Return [x, y] of the center of cell containing provided text 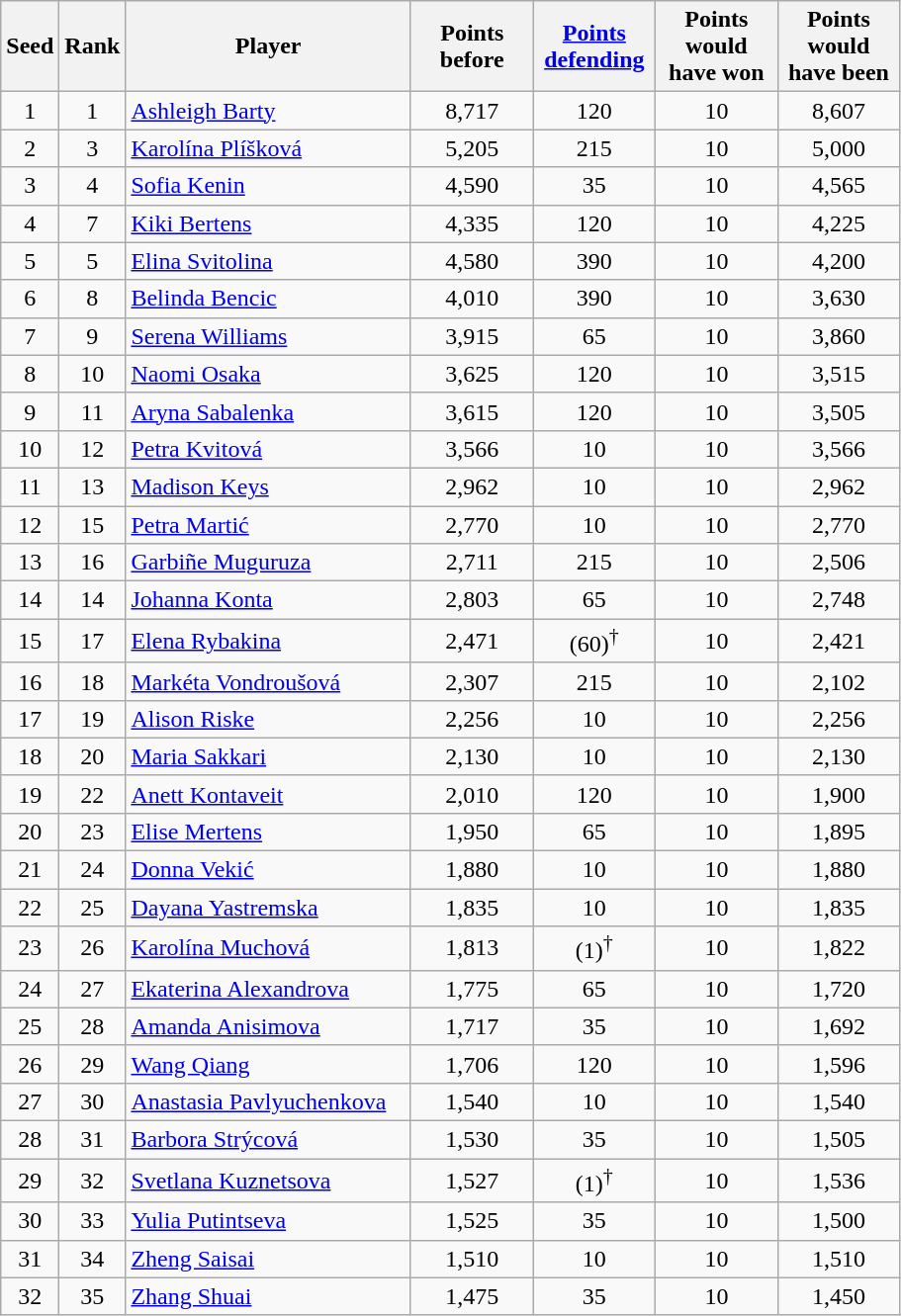
1,720 [839, 989]
2,421 [839, 641]
Karolína Plíšková [269, 148]
21 [30, 870]
1,775 [472, 989]
1,450 [839, 1296]
Garbiñe Muguruza [269, 563]
2,307 [472, 681]
Kiki Bertens [269, 223]
1,536 [839, 1181]
1,530 [472, 1139]
Madison Keys [269, 486]
Player [269, 46]
Elina Svitolina [269, 261]
Johanna Konta [269, 600]
1,717 [472, 1026]
34 [93, 1259]
6 [30, 299]
2,010 [472, 794]
Points before [472, 46]
Anett Kontaveit [269, 794]
Ekaterina Alexandrova [269, 989]
Points would have won [717, 46]
Markéta Vondroušová [269, 681]
Alison Riske [269, 719]
4,590 [472, 186]
2 [30, 148]
4,225 [839, 223]
Petra Kvitová [269, 449]
4,200 [839, 261]
Zheng Saisai [269, 1259]
2,711 [472, 563]
2,102 [839, 681]
Aryna Sabalenka [269, 411]
8,607 [839, 111]
Barbora Strýcová [269, 1139]
1,895 [839, 832]
3,860 [839, 336]
3,630 [839, 299]
Elena Rybakina [269, 641]
1,813 [472, 949]
1,822 [839, 949]
(60)† [594, 641]
Petra Martić [269, 525]
2,748 [839, 600]
Dayana Yastremska [269, 908]
5,000 [839, 148]
8,717 [472, 111]
Donna Vekić [269, 870]
Karolína Muchová [269, 949]
3,915 [472, 336]
4,580 [472, 261]
3,505 [839, 411]
Yulia Putintseva [269, 1221]
Maria Sakkari [269, 756]
2,506 [839, 563]
Seed [30, 46]
4,010 [472, 299]
1,692 [839, 1026]
1,500 [839, 1221]
4,565 [839, 186]
5,205 [472, 148]
Wang Qiang [269, 1064]
1,527 [472, 1181]
3,515 [839, 374]
Elise Mertens [269, 832]
Zhang Shuai [269, 1296]
1,900 [839, 794]
Naomi Osaka [269, 374]
1,505 [839, 1139]
Serena Williams [269, 336]
33 [93, 1221]
2,803 [472, 600]
Sofia Kenin [269, 186]
1,706 [472, 1064]
4,335 [472, 223]
3,625 [472, 374]
3,615 [472, 411]
Belinda Bencic [269, 299]
Anastasia Pavlyuchenkova [269, 1101]
Amanda Anisimova [269, 1026]
Points defending [594, 46]
1,525 [472, 1221]
1,596 [839, 1064]
Rank [93, 46]
2,471 [472, 641]
Svetlana Kuznetsova [269, 1181]
Points would have been [839, 46]
1,475 [472, 1296]
Ashleigh Barty [269, 111]
1,950 [472, 832]
